Provide the [x, y] coordinate of the cell's center where the given text is located.  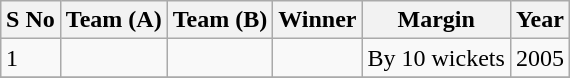
Year [540, 20]
Winner [318, 20]
1 [31, 58]
Team (A) [114, 20]
By 10 wickets [436, 58]
2005 [540, 58]
Margin [436, 20]
Team (B) [220, 20]
S No [31, 20]
